Locate the cell with the specified text and output its [x, y] center coordinate. 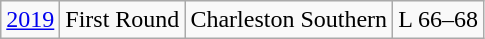
Charleston Southern [289, 20]
2019 [30, 20]
L 66–68 [438, 20]
First Round [122, 20]
